Extract the [x, y] coordinate from the center of the cell holding the provided text.  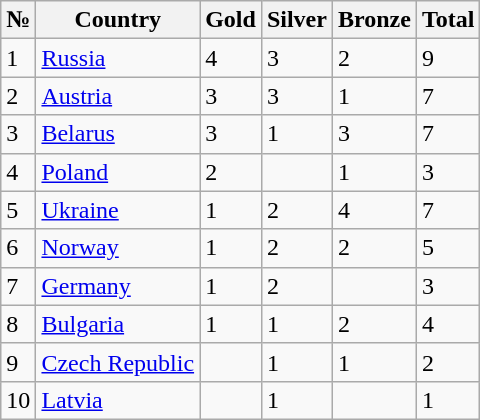
Ukraine [118, 210]
Bronze [374, 20]
Silver [296, 20]
Poland [118, 172]
Country [118, 20]
Austria [118, 96]
Latvia [118, 400]
6 [18, 248]
10 [18, 400]
Belarus [118, 134]
Bulgaria [118, 324]
8 [18, 324]
№ [18, 20]
Norway [118, 248]
Gold [231, 20]
Total [448, 20]
Russia [118, 58]
Czech Republic [118, 362]
Germany [118, 286]
